Scan for the cell matching the given text and deliver its [X, Y] coordinate at center. 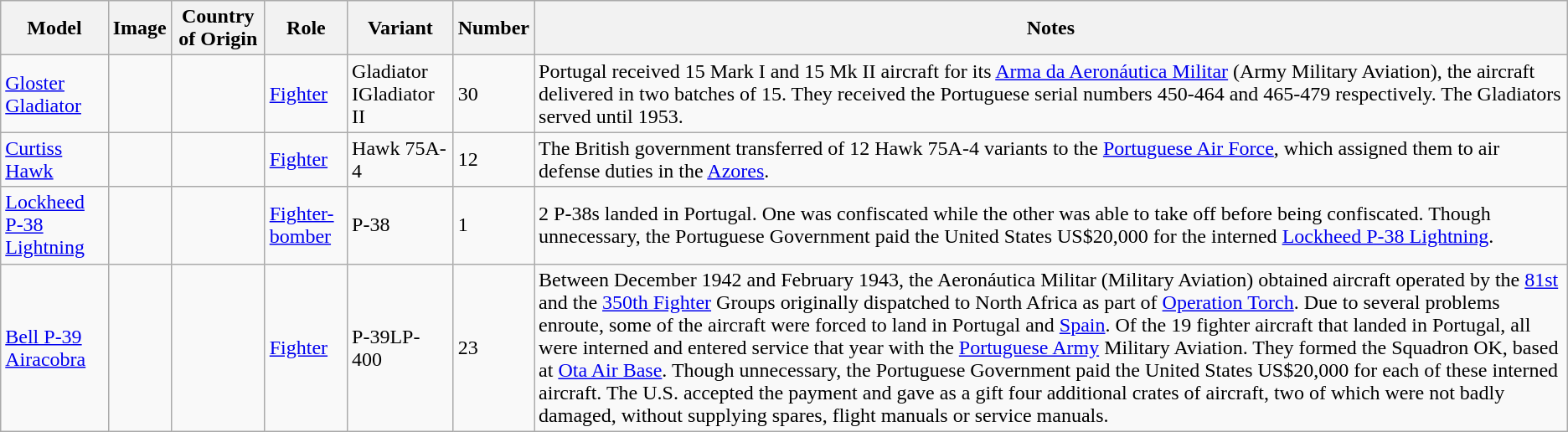
Gloster Gladiator [54, 94]
Number [493, 28]
The British government transferred of 12 Hawk 75A-4 variants to the Portuguese Air Force, which assigned them to air defense duties in the Azores. [1051, 159]
Variant [400, 28]
12 [493, 159]
Model [54, 28]
23 [493, 347]
Gladiator IGladiator II [400, 94]
Image [139, 28]
1 [493, 225]
Bell P-39 Airacobra [54, 347]
P-38 [400, 225]
Country of Origin [218, 28]
Lockheed P-38 Lightning [54, 225]
Fighter-bomber [306, 225]
Curtiss Hawk [54, 159]
30 [493, 94]
Role [306, 28]
Notes [1051, 28]
P-39LP-400 [400, 347]
Hawk 75A-4 [400, 159]
